Find where the given text appears and provide that cell's center as (X, Y) coordinate. 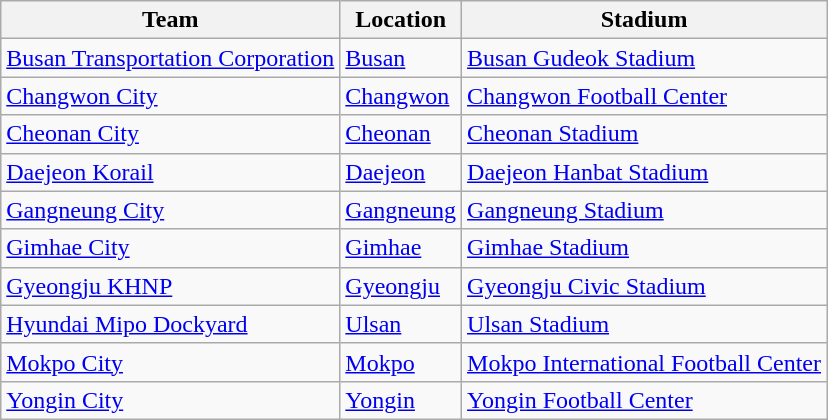
Mokpo International Football Center (644, 362)
Yongin (401, 400)
Gangneung (401, 210)
Gangneung City (170, 210)
Gyeongju KHNP (170, 286)
Mokpo (401, 362)
Daejeon Hanbat Stadium (644, 172)
Changwon Football Center (644, 96)
Ulsan (401, 324)
Ulsan Stadium (644, 324)
Yongin Football Center (644, 400)
Gimhae Stadium (644, 248)
Gimhae (401, 248)
Busan Transportation Corporation (170, 58)
Mokpo City (170, 362)
Yongin City (170, 400)
Busan Gudeok Stadium (644, 58)
Gangneung Stadium (644, 210)
Cheonan Stadium (644, 134)
Changwon (401, 96)
Hyundai Mipo Dockyard (170, 324)
Daejeon Korail (170, 172)
Busan (401, 58)
Stadium (644, 20)
Cheonan City (170, 134)
Gimhae City (170, 248)
Changwon City (170, 96)
Cheonan (401, 134)
Gyeongju Civic Stadium (644, 286)
Gyeongju (401, 286)
Location (401, 20)
Team (170, 20)
Daejeon (401, 172)
